Determine the (x, y) coordinate at the center of the cell enclosing the given text.  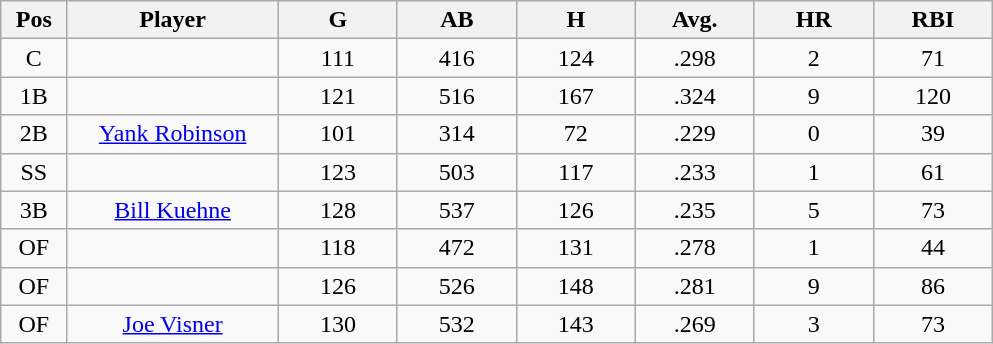
Yank Robinson (173, 134)
118 (338, 248)
111 (338, 58)
.324 (694, 96)
117 (576, 172)
532 (456, 324)
44 (932, 248)
Avg. (694, 20)
143 (576, 324)
5 (814, 210)
526 (456, 286)
503 (456, 172)
131 (576, 248)
167 (576, 96)
121 (338, 96)
SS (34, 172)
39 (932, 134)
128 (338, 210)
3 (814, 324)
0 (814, 134)
516 (456, 96)
537 (456, 210)
Bill Kuehne (173, 210)
72 (576, 134)
148 (576, 286)
101 (338, 134)
.229 (694, 134)
.278 (694, 248)
RBI (932, 20)
H (576, 20)
.235 (694, 210)
G (338, 20)
3B (34, 210)
.269 (694, 324)
2 (814, 58)
130 (338, 324)
71 (932, 58)
C (34, 58)
Player (173, 20)
HR (814, 20)
Pos (34, 20)
123 (338, 172)
86 (932, 286)
314 (456, 134)
2B (34, 134)
.281 (694, 286)
.233 (694, 172)
124 (576, 58)
1B (34, 96)
120 (932, 96)
472 (456, 248)
61 (932, 172)
Joe Visner (173, 324)
AB (456, 20)
.298 (694, 58)
416 (456, 58)
